Return the [X, Y] coordinate for the center point of the cell that contains the specified text.  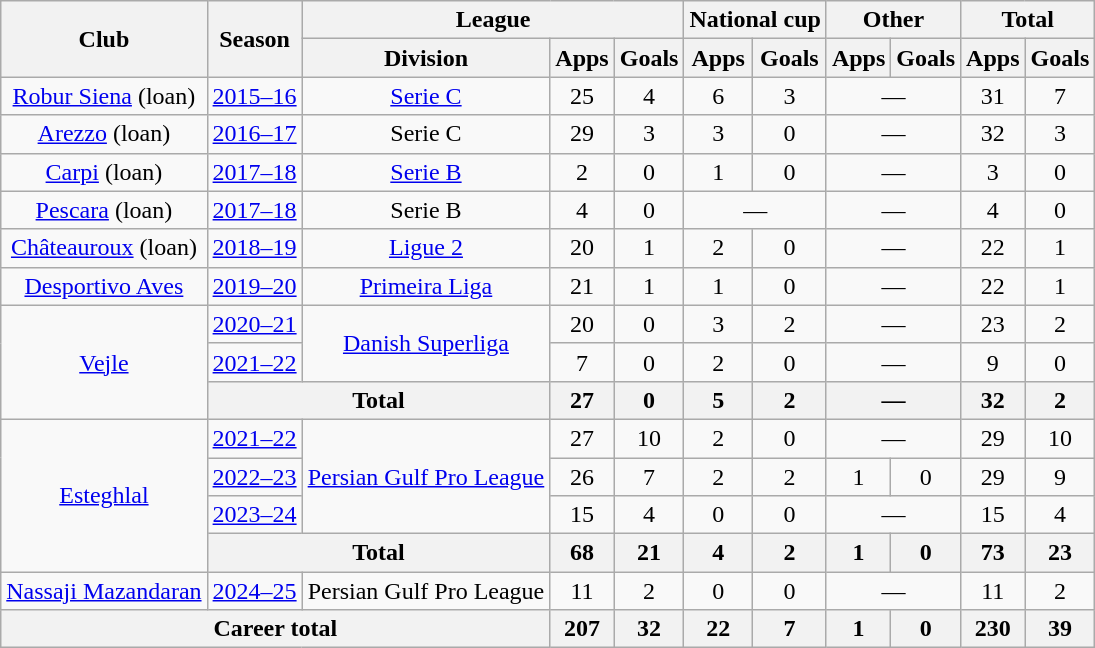
League [493, 20]
2015–16 [254, 96]
Ligue 2 [426, 248]
Season [254, 39]
Division [426, 58]
Primeira Liga [426, 286]
39 [1060, 629]
2022–23 [254, 477]
31 [993, 96]
6 [718, 96]
2016–17 [254, 134]
Career total [276, 629]
National cup [755, 20]
Other [893, 20]
Pescara (loan) [104, 210]
26 [582, 477]
2019–20 [254, 286]
Carpi (loan) [104, 172]
207 [582, 629]
73 [993, 553]
2020–21 [254, 324]
Desportivo Aves [104, 286]
Nassaji Mazandaran [104, 591]
Arezzo (loan) [104, 134]
Châteauroux (loan) [104, 248]
25 [582, 96]
2023–24 [254, 515]
Danish Superliga [426, 343]
Vejle [104, 362]
2024–25 [254, 591]
Esteghlal [104, 495]
68 [582, 553]
Club [104, 39]
2018–19 [254, 248]
230 [993, 629]
Robur Siena (loan) [104, 96]
5 [718, 400]
